Determine the [X, Y] coordinate at the center of the cell enclosing the given text.  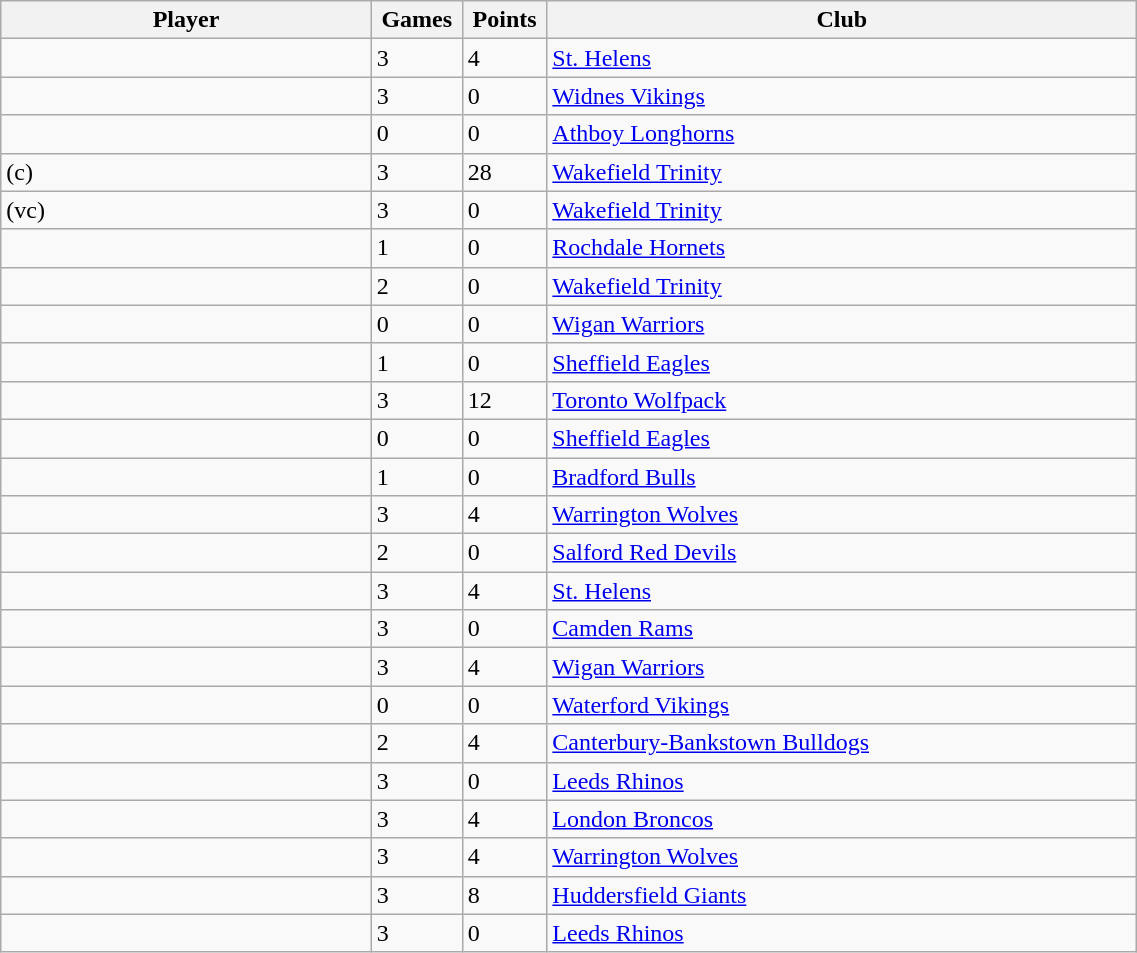
28 [504, 172]
12 [504, 400]
Camden Rams [842, 629]
Player [186, 20]
(c) [186, 172]
Waterford Vikings [842, 705]
Widnes Vikings [842, 96]
8 [504, 895]
London Broncos [842, 819]
Athboy Longhorns [842, 134]
Club [842, 20]
Canterbury-Bankstown Bulldogs [842, 743]
Salford Red Devils [842, 553]
Points [504, 20]
Rochdale Hornets [842, 248]
Games [416, 20]
Bradford Bulls [842, 477]
(vc) [186, 210]
Huddersfield Giants [842, 895]
Toronto Wolfpack [842, 400]
